Scan for the cell matching the given text and deliver its (X, Y) coordinate at center. 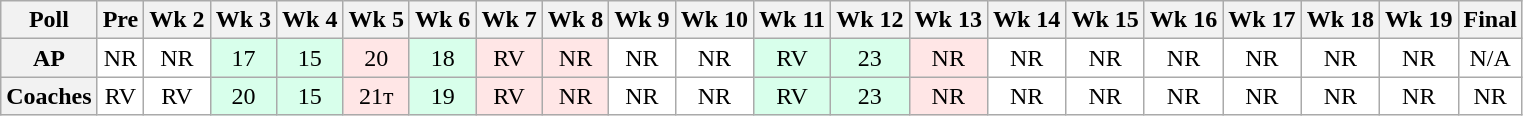
Pre (120, 20)
Wk 16 (1183, 20)
Wk 9 (642, 20)
Wk 2 (177, 20)
Wk 10 (714, 20)
Wk 11 (792, 20)
N/A (1490, 58)
17 (243, 58)
21т (376, 96)
19 (442, 96)
Wk 3 (243, 20)
18 (442, 58)
Wk 4 (310, 20)
Wk 8 (575, 20)
Wk 7 (509, 20)
Wk 19 (1419, 20)
Wk 14 (1026, 20)
Poll (49, 20)
Wk 6 (442, 20)
Wk 15 (1105, 20)
Wk 12 (870, 20)
Final (1490, 20)
Wk 18 (1340, 20)
Wk 5 (376, 20)
Wk 17 (1262, 20)
Coaches (49, 96)
AP (49, 58)
Wk 13 (948, 20)
